Return (X, Y) of the center of cell containing provided text 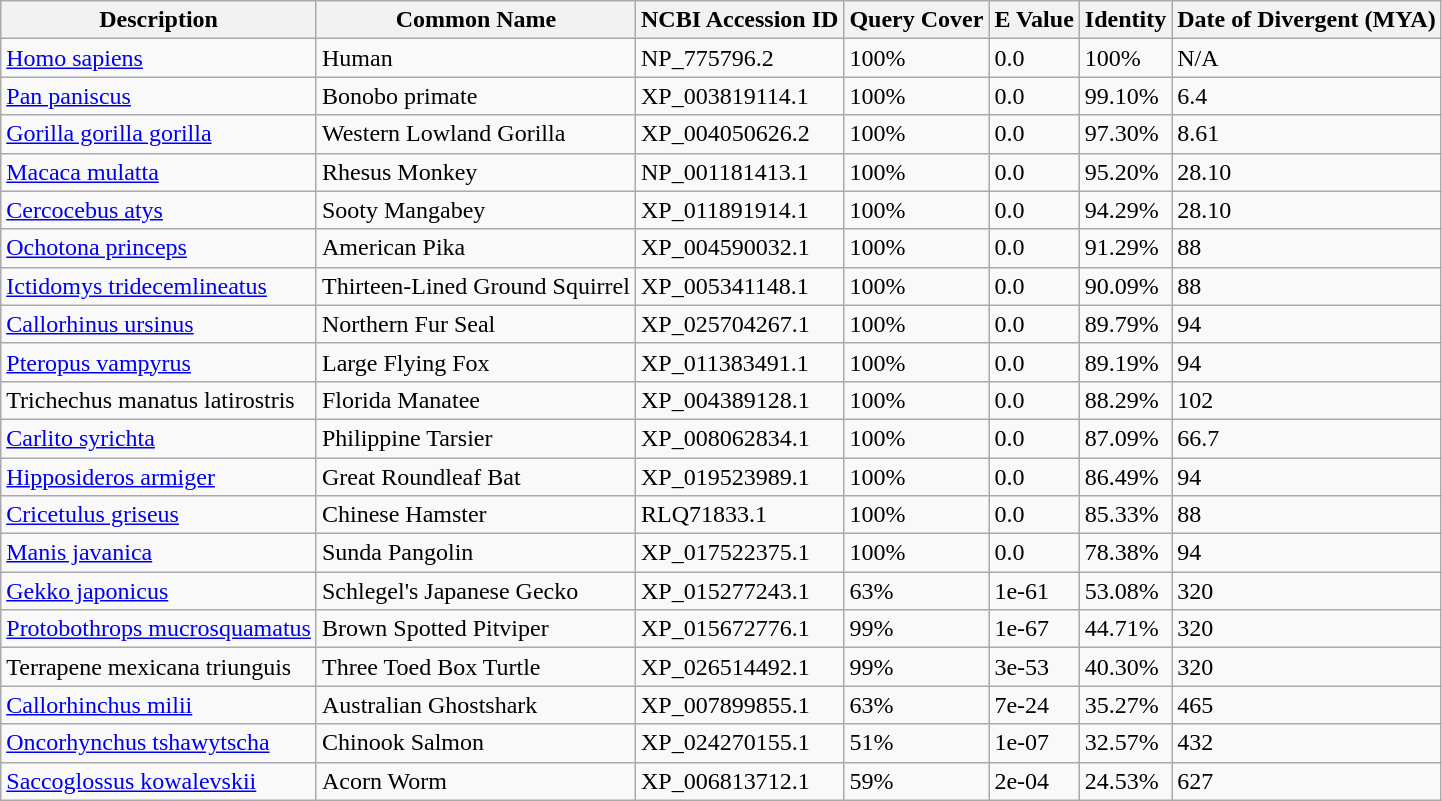
XP_017522375.1 (739, 553)
7e-24 (1034, 705)
97.30% (1125, 134)
91.29% (1125, 248)
90.09% (1125, 286)
40.30% (1125, 667)
Saccoglossus kowalevskii (159, 781)
NP_001181413.1 (739, 172)
Manis javanica (159, 553)
N/A (1306, 58)
XP_004050626.2 (739, 134)
Callorhinchus milii (159, 705)
Common Name (476, 20)
XP_026514492.1 (739, 667)
44.71% (1125, 629)
XP_004590032.1 (739, 248)
102 (1306, 400)
Oncorhynchus tshawytscha (159, 743)
XP_024270155.1 (739, 743)
XP_025704267.1 (739, 324)
6.4 (1306, 96)
XP_004389128.1 (739, 400)
78.38% (1125, 553)
Large Flying Fox (476, 362)
1e-67 (1034, 629)
66.7 (1306, 438)
XP_011891914.1 (739, 210)
Philippine Tarsier (476, 438)
Pan paniscus (159, 96)
Carlito syrichta (159, 438)
85.33% (1125, 515)
Human (476, 58)
35.27% (1125, 705)
8.61 (1306, 134)
Great Roundleaf Bat (476, 477)
XP_006813712.1 (739, 781)
Gorilla gorilla gorilla (159, 134)
Hipposideros armiger (159, 477)
XP_003819114.1 (739, 96)
59% (916, 781)
89.79% (1125, 324)
XP_019523989.1 (739, 477)
Three Toed Box Turtle (476, 667)
Brown Spotted Pitviper (476, 629)
Homo sapiens (159, 58)
32.57% (1125, 743)
Rhesus Monkey (476, 172)
51% (916, 743)
Callorhinus ursinus (159, 324)
Description (159, 20)
XP_015672776.1 (739, 629)
Ochotona princeps (159, 248)
Pteropus vampyrus (159, 362)
95.20% (1125, 172)
XP_015277243.1 (739, 591)
Terrapene mexicana triunguis (159, 667)
94.29% (1125, 210)
465 (1306, 705)
Trichechus manatus latirostris (159, 400)
RLQ71833.1 (739, 515)
Protobothrops mucrosquamatus (159, 629)
XP_008062834.1 (739, 438)
2e-04 (1034, 781)
Gekko japonicus (159, 591)
XP_007899855.1 (739, 705)
NP_775796.2 (739, 58)
Ictidomys tridecemlineatus (159, 286)
24.53% (1125, 781)
Chinese Hamster (476, 515)
1e-61 (1034, 591)
Florida Manatee (476, 400)
86.49% (1125, 477)
Cercocebus atys (159, 210)
Schlegel's Japanese Gecko (476, 591)
3e-53 (1034, 667)
89.19% (1125, 362)
American Pika (476, 248)
Thirteen-Lined Ground Squirrel (476, 286)
Macaca mulatta (159, 172)
432 (1306, 743)
XP_011383491.1 (739, 362)
Cricetulus griseus (159, 515)
NCBI Accession ID (739, 20)
99.10% (1125, 96)
Acorn Worm (476, 781)
Chinook Salmon (476, 743)
Bonobo primate (476, 96)
1e-07 (1034, 743)
Sunda Pangolin (476, 553)
53.08% (1125, 591)
Western Lowland Gorilla (476, 134)
Query Cover (916, 20)
88.29% (1125, 400)
Australian Ghostshark (476, 705)
Identity (1125, 20)
Sooty Mangabey (476, 210)
XP_005341148.1 (739, 286)
Date of Divergent (MYA) (1306, 20)
627 (1306, 781)
E Value (1034, 20)
87.09% (1125, 438)
Northern Fur Seal (476, 324)
